Output the [x, y] coordinate of the center of the cell containing the given text.  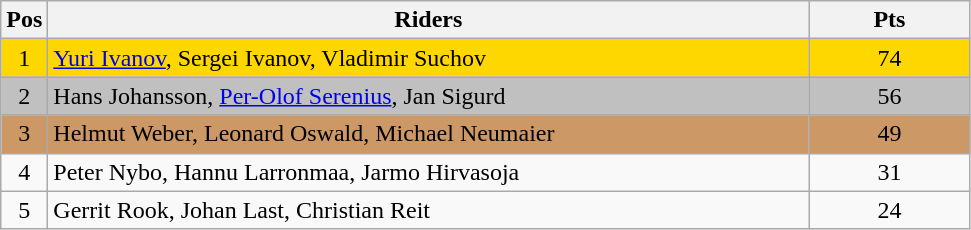
Peter Nybo, Hannu Larronmaa, Jarmo Hirvasoja [428, 172]
5 [24, 210]
Helmut Weber, Leonard Oswald, Michael Neumaier [428, 134]
2 [24, 96]
Hans Johansson, Per-Olof Serenius, Jan Sigurd [428, 96]
56 [890, 96]
1 [24, 58]
Pos [24, 20]
Yuri Ivanov, Sergei Ivanov, Vladimir Suchov [428, 58]
3 [24, 134]
Riders [428, 20]
4 [24, 172]
31 [890, 172]
Gerrit Rook, Johan Last, Christian Reit [428, 210]
Pts [890, 20]
24 [890, 210]
49 [890, 134]
74 [890, 58]
